Extract the [X, Y] coordinate from the center of the cell holding the provided text.  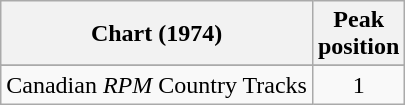
Peakposition [358, 34]
1 [358, 85]
Canadian RPM Country Tracks [157, 85]
Chart (1974) [157, 34]
